Pinpoint the cell where the given text exists, returning its [X, Y] midpoint coordinate. 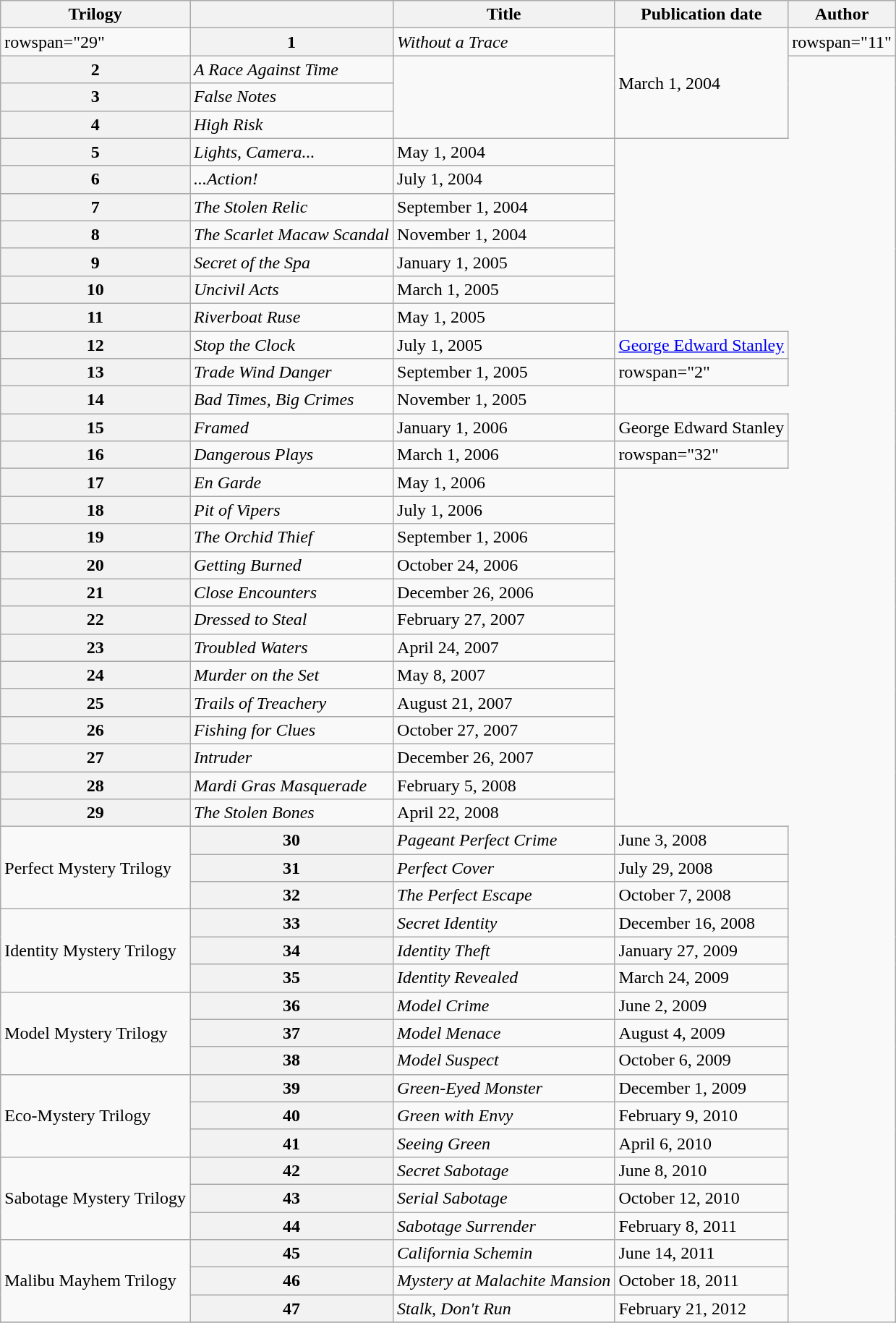
Secret Sabotage [504, 1170]
20 [95, 565]
July 1, 2006 [504, 510]
32 [291, 896]
29 [95, 813]
Stop the Clock [291, 345]
Perfect Cover [504, 868]
Author [842, 14]
30 [291, 841]
February 9, 2010 [701, 1115]
4 [95, 124]
June 8, 2010 [701, 1170]
June 14, 2011 [701, 1254]
October 24, 2006 [504, 565]
September 1, 2005 [504, 373]
May 8, 2007 [504, 675]
April 6, 2010 [701, 1143]
March 1, 2004 [701, 83]
October 7, 2008 [701, 896]
41 [291, 1143]
5 [95, 152]
14 [95, 400]
March 24, 2009 [701, 978]
Publication date [701, 14]
Identity Mystery Trilogy [95, 950]
A Race Against Time [291, 69]
Pageant Perfect Crime [504, 841]
Dangerous Plays [291, 455]
46 [291, 1281]
High Risk [291, 124]
39 [291, 1088]
7 [95, 207]
40 [291, 1115]
Without a Trace [504, 42]
43 [291, 1198]
15 [95, 427]
Uncivil Acts [291, 289]
26 [95, 730]
42 [291, 1170]
Trails of Treachery [291, 702]
Secret Identity [504, 923]
False Notes [291, 97]
January 27, 2009 [701, 950]
Mardi Gras Masquerade [291, 785]
Troubled Waters [291, 647]
1 [291, 42]
Model Crime [504, 1005]
The Orchid Thief [291, 537]
October 6, 2009 [701, 1060]
January 1, 2005 [504, 262]
March 1, 2005 [504, 289]
23 [95, 647]
October 12, 2010 [701, 1198]
3 [95, 97]
25 [95, 702]
March 1, 2006 [504, 455]
Title [504, 14]
The Stolen Bones [291, 813]
8 [95, 234]
21 [95, 592]
August 21, 2007 [504, 702]
Seeing Green [504, 1143]
11 [95, 317]
Identity Revealed [504, 978]
13 [95, 373]
May 1, 2004 [504, 152]
45 [291, 1254]
February 27, 2007 [504, 620]
Dressed to Steal [291, 620]
rowspan="32" [701, 455]
June 3, 2008 [701, 841]
rowspan="29" [95, 42]
Malibu Mayhem Trilogy [95, 1281]
Secret of the Spa [291, 262]
June 2, 2009 [701, 1005]
17 [95, 482]
February 21, 2012 [701, 1309]
10 [95, 289]
2 [95, 69]
August 4, 2009 [701, 1033]
34 [291, 950]
California Schemin [504, 1254]
October 18, 2011 [701, 1281]
Trilogy [95, 14]
Intruder [291, 757]
July 1, 2004 [504, 179]
February 8, 2011 [701, 1226]
December 26, 2007 [504, 757]
rowspan="2" [701, 373]
December 16, 2008 [701, 923]
Bad Times, Big Crimes [291, 400]
January 1, 2006 [504, 427]
September 1, 2006 [504, 537]
...Action! [291, 179]
En Garde [291, 482]
July 1, 2005 [504, 345]
Pit of Vipers [291, 510]
9 [95, 262]
Model Mystery Trilogy [95, 1033]
Green with Envy [504, 1115]
Sabotage Surrender [504, 1226]
31 [291, 868]
19 [95, 537]
July 29, 2008 [701, 868]
December 1, 2009 [701, 1088]
28 [95, 785]
April 24, 2007 [504, 647]
33 [291, 923]
December 26, 2006 [504, 592]
18 [95, 510]
Model Menace [504, 1033]
36 [291, 1005]
12 [95, 345]
The Perfect Escape [504, 896]
The Stolen Relic [291, 207]
November 1, 2005 [504, 400]
November 1, 2004 [504, 234]
Perfect Mystery Trilogy [95, 868]
38 [291, 1060]
37 [291, 1033]
Framed [291, 427]
Trade Wind Danger [291, 373]
Model Suspect [504, 1060]
Getting Burned [291, 565]
35 [291, 978]
27 [95, 757]
Serial Sabotage [504, 1198]
May 1, 2005 [504, 317]
Green-Eyed Monster [504, 1088]
Identity Theft [504, 950]
Stalk, Don't Run [504, 1309]
April 22, 2008 [504, 813]
Riverboat Ruse [291, 317]
October 27, 2007 [504, 730]
Lights, Camera... [291, 152]
May 1, 2006 [504, 482]
Sabotage Mystery Trilogy [95, 1198]
Close Encounters [291, 592]
September 1, 2004 [504, 207]
44 [291, 1226]
Eco-Mystery Trilogy [95, 1115]
47 [291, 1309]
Mystery at Malachite Mansion [504, 1281]
6 [95, 179]
February 5, 2008 [504, 785]
16 [95, 455]
rowspan="11" [842, 42]
Fishing for Clues [291, 730]
22 [95, 620]
24 [95, 675]
The Scarlet Macaw Scandal [291, 234]
Murder on the Set [291, 675]
